Output the [x, y] coordinate of the center of the cell containing the given text.  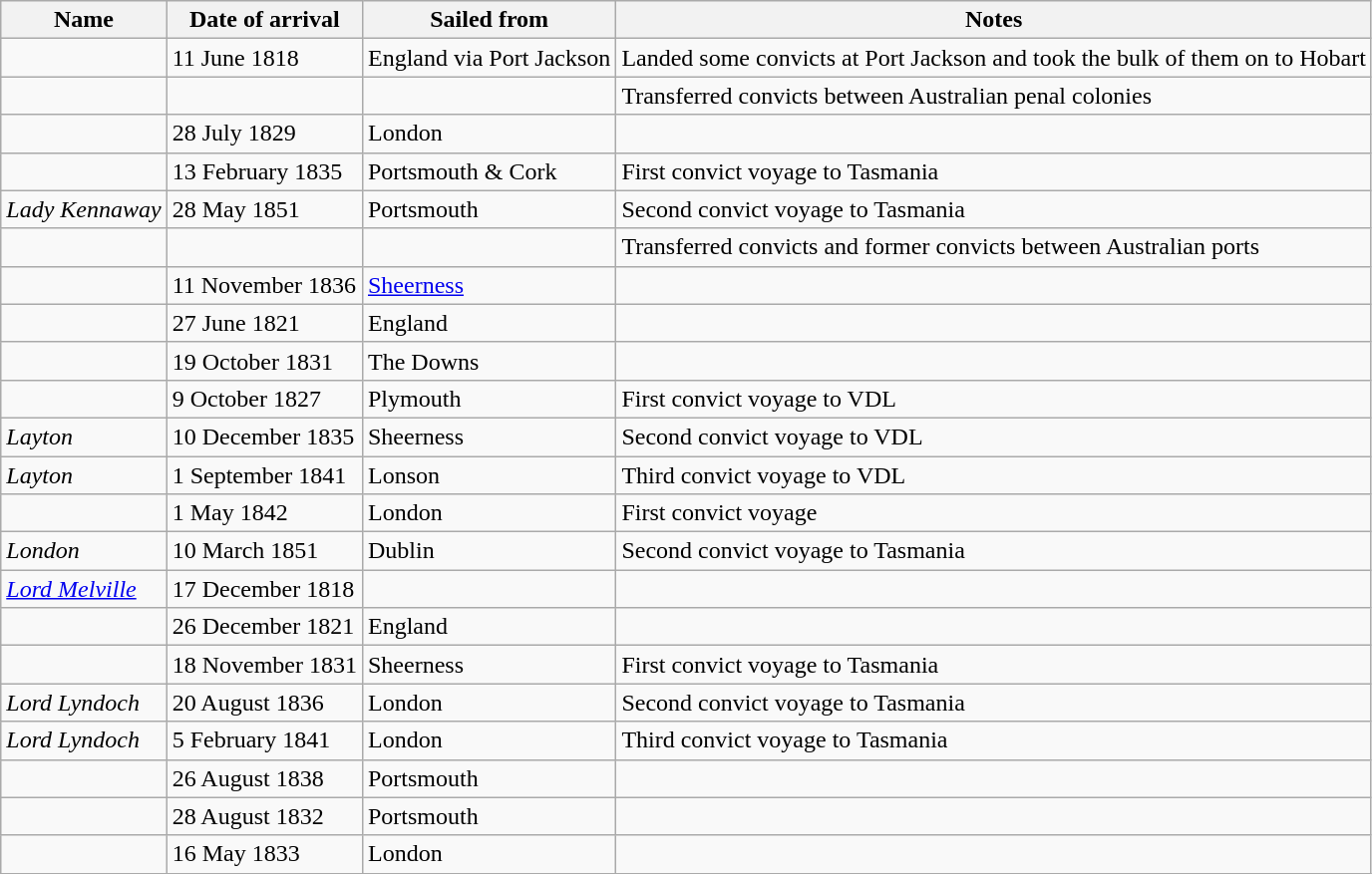
20 August 1836 [264, 703]
26 December 1821 [264, 627]
Second convict voyage to VDL [994, 437]
Date of arrival [264, 20]
27 June 1821 [264, 323]
Notes [994, 20]
5 February 1841 [264, 740]
Lord Melville [84, 589]
9 October 1827 [264, 399]
First convict voyage to VDL [994, 399]
England via Port Jackson [489, 58]
19 October 1831 [264, 361]
Plymouth [489, 399]
Lonson [489, 475]
11 June 1818 [264, 58]
10 March 1851 [264, 551]
Third convict voyage to VDL [994, 475]
28 July 1829 [264, 134]
Transferred convicts and former convicts between Australian ports [994, 247]
28 May 1851 [264, 209]
18 November 1831 [264, 665]
Third convict voyage to Tasmania [994, 740]
First convict voyage [994, 513]
11 November 1836 [264, 285]
Sailed from [489, 20]
Portsmouth & Cork [489, 171]
10 December 1835 [264, 437]
28 August 1832 [264, 816]
1 May 1842 [264, 513]
13 February 1835 [264, 171]
Transferred convicts between Australian penal colonies [994, 96]
1 September 1841 [264, 475]
17 December 1818 [264, 589]
Dublin [489, 551]
16 May 1833 [264, 854]
Lady Kennaway [84, 209]
Landed some convicts at Port Jackson and took the bulk of them on to Hobart [994, 58]
The Downs [489, 361]
Name [84, 20]
26 August 1838 [264, 778]
